For the text-containing cell, return its midpoint in [x, y] coordinate format. 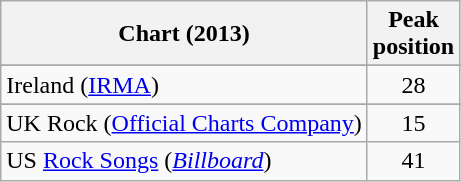
15 [413, 123]
UK Rock (Official Charts Company) [184, 123]
28 [413, 85]
Chart (2013) [184, 34]
Ireland (IRMA) [184, 85]
Peakposition [413, 34]
US Rock Songs (Billboard) [184, 161]
41 [413, 161]
